Capture the cell that displays the provided text and extract its (x, y) central coordinate. 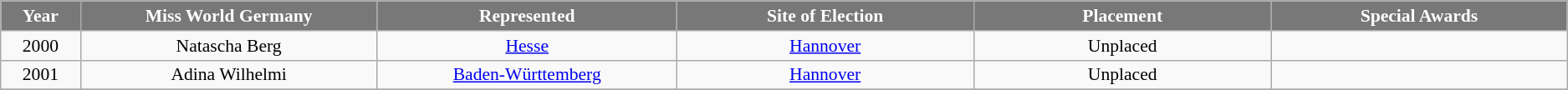
Natascha Berg (229, 46)
Miss World Germany (229, 16)
Year (40, 16)
Special Awards (1418, 16)
Hesse (527, 46)
Site of Election (825, 16)
Represented (527, 16)
2001 (40, 75)
Adina Wilhelmi (229, 75)
Baden-Württemberg (527, 75)
Placement (1122, 16)
2000 (40, 46)
